Locate the cell with the specified text and output its (x, y) center coordinate. 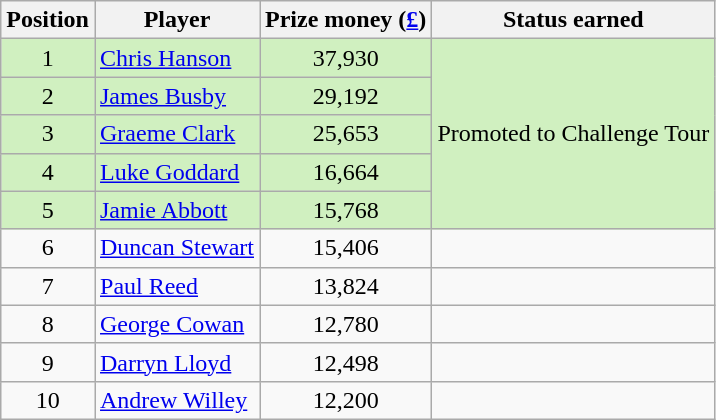
Player (176, 20)
Darryn Lloyd (176, 362)
15,406 (346, 248)
Andrew Willey (176, 400)
25,653 (346, 134)
3 (48, 134)
8 (48, 324)
6 (48, 248)
Prize money (£) (346, 20)
Promoted to Challenge Tour (574, 134)
12,780 (346, 324)
16,664 (346, 172)
4 (48, 172)
5 (48, 210)
Position (48, 20)
James Busby (176, 96)
7 (48, 286)
Chris Hanson (176, 58)
29,192 (346, 96)
Luke Goddard (176, 172)
Status earned (574, 20)
10 (48, 400)
12,498 (346, 362)
37,930 (346, 58)
George Cowan (176, 324)
15,768 (346, 210)
1 (48, 58)
Jamie Abbott (176, 210)
12,200 (346, 400)
13,824 (346, 286)
9 (48, 362)
Graeme Clark (176, 134)
Duncan Stewart (176, 248)
Paul Reed (176, 286)
2 (48, 96)
